Return (X, Y) of the center of cell containing provided text 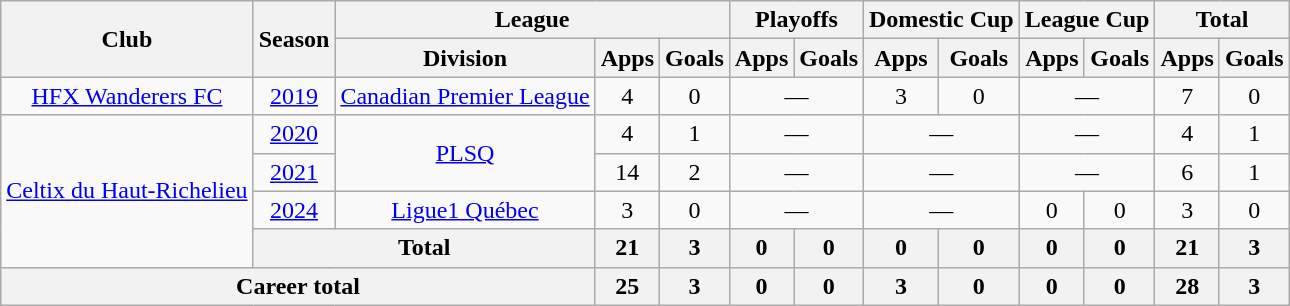
Canadian Premier League (465, 96)
League (532, 20)
League Cup (1087, 20)
PLSQ (465, 153)
Career total (298, 286)
Club (127, 39)
2019 (294, 96)
2024 (294, 210)
6 (1187, 172)
Season (294, 39)
Division (465, 58)
2020 (294, 134)
7 (1187, 96)
25 (627, 286)
2021 (294, 172)
HFX Wanderers FC (127, 96)
14 (627, 172)
28 (1187, 286)
Playoffs (796, 20)
Celtix du Haut-Richelieu (127, 191)
2 (695, 172)
Domestic Cup (942, 20)
Ligue1 Québec (465, 210)
